From the cell containing the given text, extract its center point as [X, Y] coordinate. 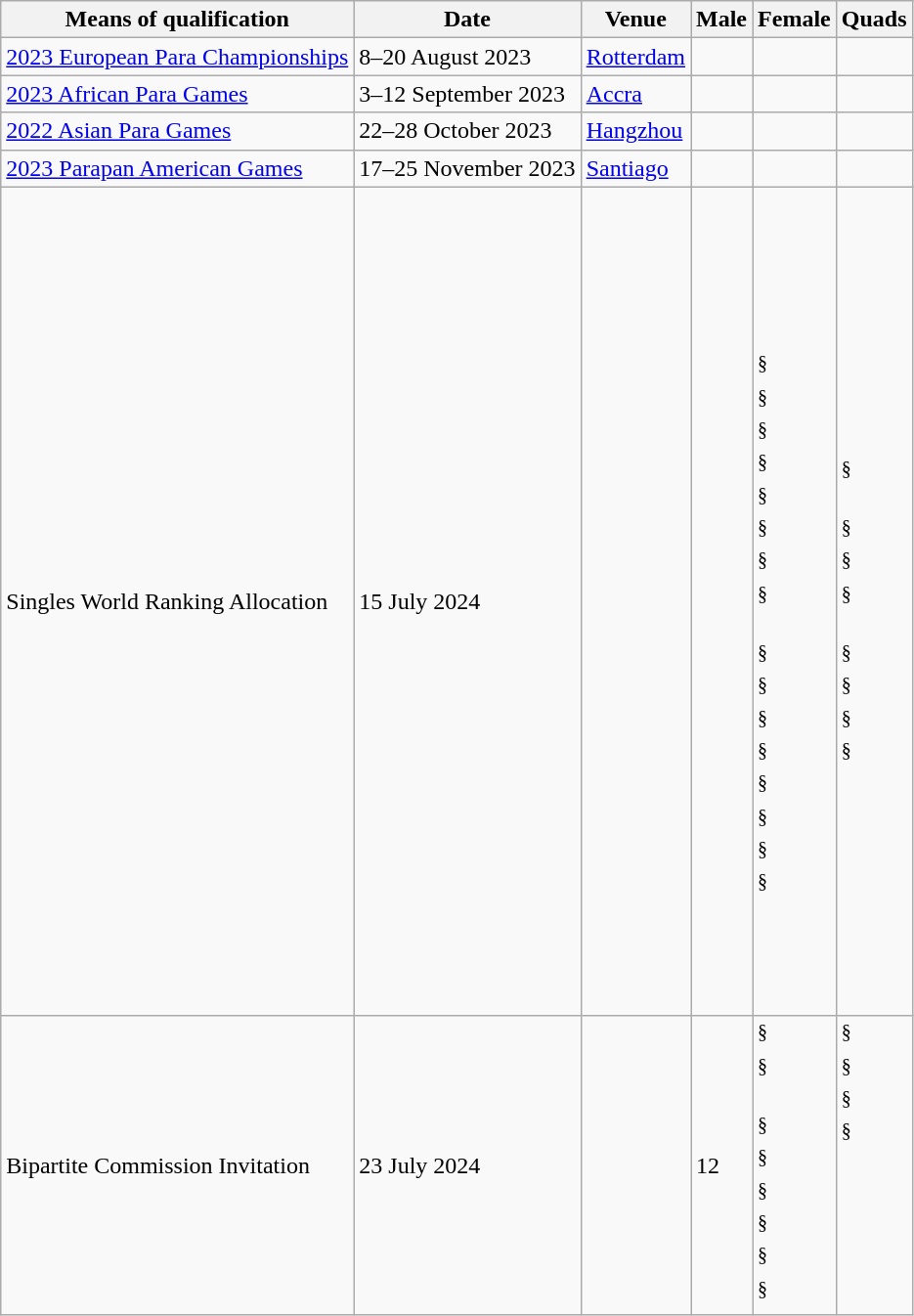
Rotterdam [635, 57]
2023 European Para Championships [178, 57]
22–28 October 2023 [467, 131]
17–25 November 2023 [467, 168]
Bipartite Commission Invitation [178, 1165]
§§§§ [874, 1165]
2023 Parapan American Games [178, 168]
Venue [635, 20]
3–12 September 2023 [467, 94]
§§§§§§§§ [874, 601]
2022 Asian Para Games [178, 131]
Means of qualification [178, 20]
Hangzhou [635, 131]
8–20 August 2023 [467, 57]
Santiago [635, 168]
Singles World Ranking Allocation [178, 601]
12 [721, 1165]
§§§§§§§ § [795, 1165]
Male [721, 20]
§§§§§§§§§§§§§§§§ [795, 601]
Female [795, 20]
Quads [874, 20]
Date [467, 20]
15 July 2024 [467, 601]
23 July 2024 [467, 1165]
Accra [635, 94]
2023 African Para Games [178, 94]
